Find where the given text appears and provide that cell's center as [x, y] coordinate. 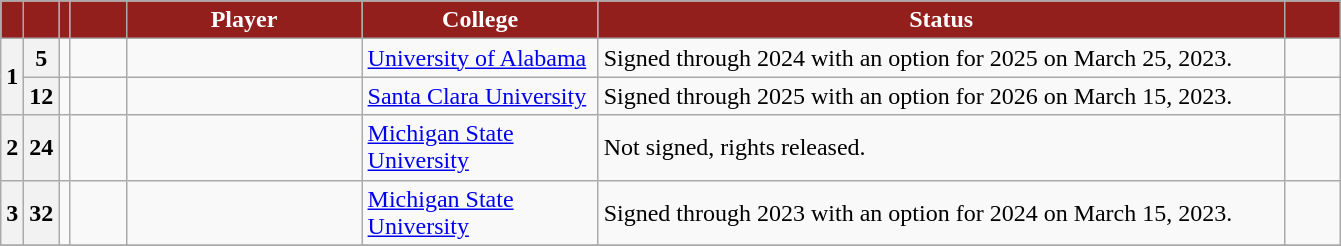
2 [12, 148]
Player [244, 20]
Signed through 2025 with an option for 2026 on March 15, 2023. [941, 96]
24 [42, 148]
College [480, 20]
12 [42, 96]
Not signed, rights released. [941, 148]
Signed through 2023 with an option for 2024 on March 15, 2023. [941, 212]
University of Alabama [480, 58]
32 [42, 212]
Santa Clara University [480, 96]
5 [42, 58]
Status [941, 20]
1 [12, 77]
3 [12, 212]
Signed through 2024 with an option for 2025 on March 25, 2023. [941, 58]
